Pinpoint the cell where the given text exists, returning its (x, y) midpoint coordinate. 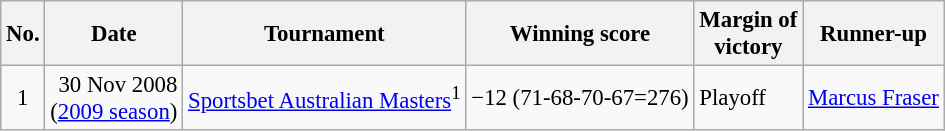
Runner-up (874, 34)
Marcus Fraser (874, 98)
Winning score (580, 34)
Date (114, 34)
Playoff (748, 98)
−12 (71-68-70-67=276) (580, 98)
Margin ofvictory (748, 34)
Sportsbet Australian Masters1 (324, 98)
Tournament (324, 34)
1 (23, 98)
30 Nov 2008(2009 season) (114, 98)
No. (23, 34)
